Scan for the cell matching the given text and deliver its (x, y) coordinate at center. 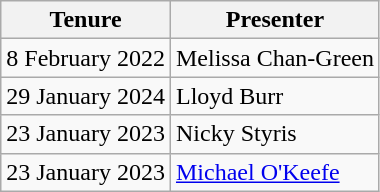
Michael O'Keefe (274, 172)
Presenter (274, 20)
8 February 2022 (86, 58)
Tenure (86, 20)
29 January 2024 (86, 96)
Nicky Styris (274, 134)
Lloyd Burr (274, 96)
Melissa Chan-Green (274, 58)
